Return the [X, Y] coordinate for the center point of the cell that contains the specified text.  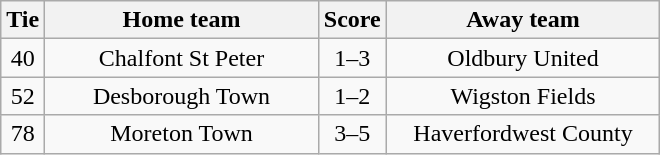
Oldbury United [523, 58]
1–2 [352, 96]
Score [352, 20]
Away team [523, 20]
Desborough Town [182, 96]
Moreton Town [182, 134]
Haverfordwest County [523, 134]
Wigston Fields [523, 96]
1–3 [352, 58]
Tie [23, 20]
3–5 [352, 134]
Home team [182, 20]
52 [23, 96]
Chalfont St Peter [182, 58]
40 [23, 58]
78 [23, 134]
